For the text-containing cell, return its midpoint in [X, Y] coordinate format. 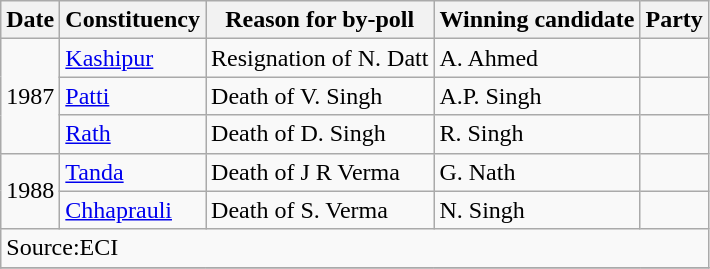
Kashipur [133, 58]
Death of S. Verma [320, 210]
Reason for by-poll [320, 20]
A. Ahmed [537, 58]
Resignation of N. Datt [320, 58]
Date [30, 20]
Tanda [133, 172]
Patti [133, 96]
Winning candidate [537, 20]
N. Singh [537, 210]
Constituency [133, 20]
Death of J R Verma [320, 172]
A.P. Singh [537, 96]
G. Nath [537, 172]
Death of V. Singh [320, 96]
Party [674, 20]
1987 [30, 96]
Rath [133, 134]
Chhaprauli [133, 210]
Source:ECI [355, 248]
1988 [30, 191]
Death of D. Singh [320, 134]
R. Singh [537, 134]
